Capture the cell that displays the provided text and extract its [x, y] central coordinate. 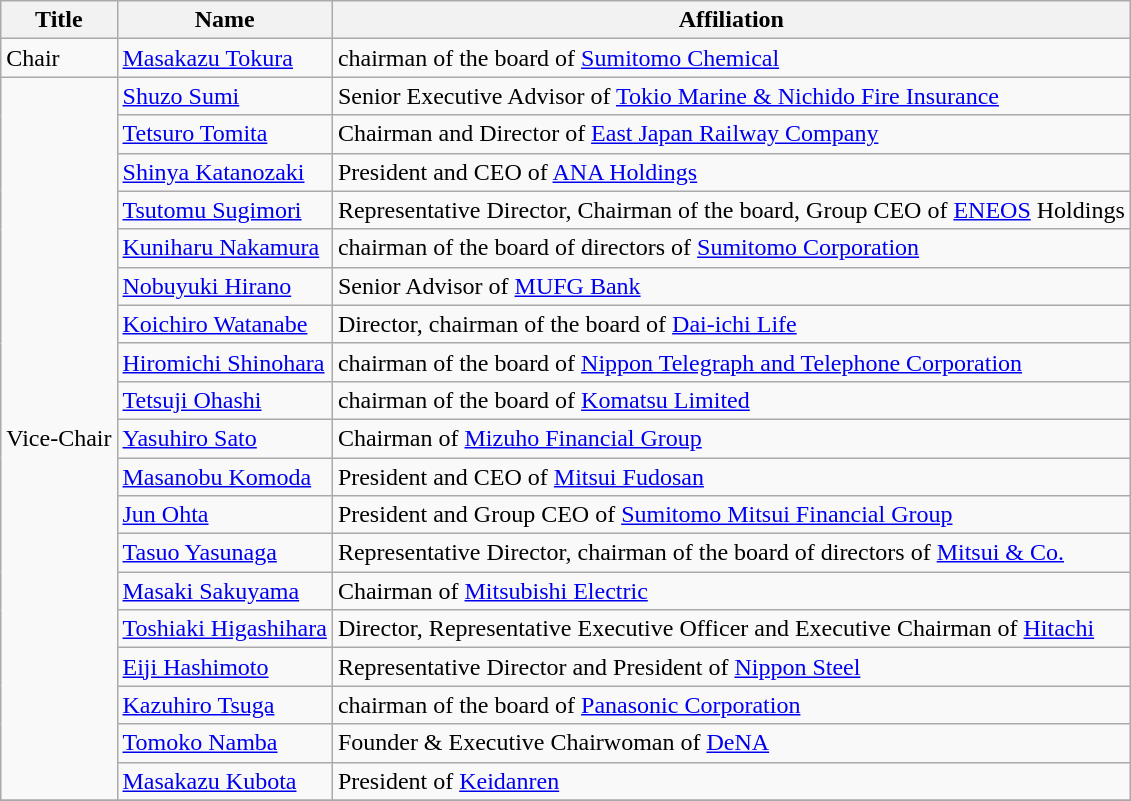
Founder & Executive Chairwoman of DeNA [731, 743]
President of Keidanren [731, 781]
Masakazu Kubota [224, 781]
Chairman of Mizuho Financial Group [731, 438]
Tetsuro Tomita [224, 134]
Masaki Sakuyama [224, 591]
Masakazu Tokura [224, 58]
President and CEO of ANA Holdings [731, 172]
chairman of the board of Panasonic Corporation [731, 705]
President and Group CEO of Sumitomo Mitsui Financial Group [731, 515]
Nobuyuki Hirano [224, 286]
Director, chairman of the board of Dai-ichi Life [731, 324]
Yasuhiro Sato [224, 438]
Senior Executive Advisor of Tokio Marine & Nichido Fire Insurance [731, 96]
Chairman of Mitsubishi Electric [731, 591]
chairman of the board of Komatsu Limited [731, 400]
Toshiaki Higashihara [224, 629]
Tasuo Yasunaga [224, 553]
Shuzo Sumi [224, 96]
Name [224, 20]
chairman of the board of directors of Sumitomo Corporation [731, 248]
Title [59, 20]
Kuniharu Nakamura [224, 248]
Chairman and Director of East Japan Railway Company [731, 134]
Representative Director and President of Nippon Steel [731, 667]
Jun Ohta [224, 515]
Hiromichi Shinohara [224, 362]
Tsutomu Sugimori [224, 210]
Eiji Hashimoto [224, 667]
Chair [59, 58]
Director, Representative Executive Officer and Executive Chairman of Hitachi [731, 629]
chairman of the board of Sumitomo Chemical [731, 58]
Affiliation [731, 20]
President and CEO of Mitsui Fudosan [731, 477]
Representative Director, Chairman of the board, Group CEO of ENEOS Holdings [731, 210]
Kazuhiro Tsuga [224, 705]
Koichiro Watanabe [224, 324]
Representative Director, chairman of the board of directors of Mitsui & Co. [731, 553]
Tomoko Namba [224, 743]
Masanobu Komoda [224, 477]
Tetsuji Ohashi [224, 400]
Shinya Katanozaki [224, 172]
Senior Advisor of MUFG Bank [731, 286]
Vice-Chair [59, 438]
chairman of the board of Nippon Telegraph and Telephone Corporation [731, 362]
